For the text-containing cell, return its midpoint in (X, Y) coordinate format. 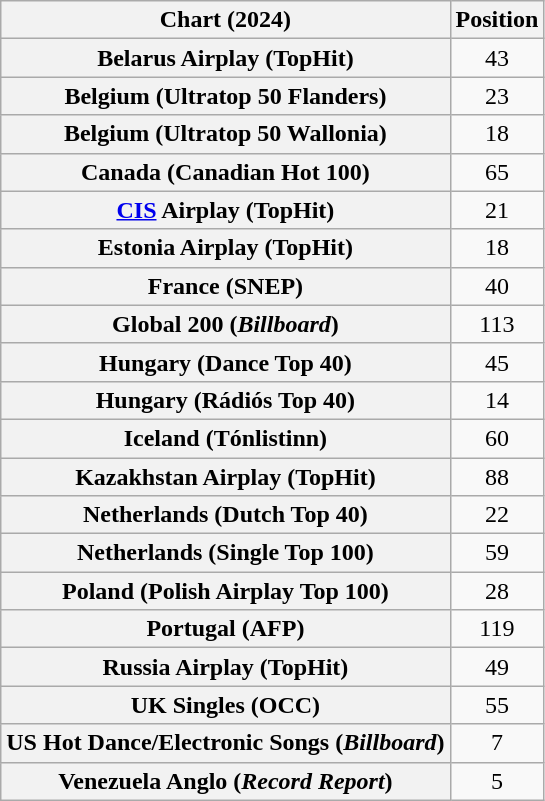
Chart (2024) (226, 20)
Belgium (Ultratop 50 Flanders) (226, 96)
Belgium (Ultratop 50 Wallonia) (226, 134)
CIS Airplay (TopHit) (226, 210)
40 (497, 286)
88 (497, 477)
Canada (Canadian Hot 100) (226, 172)
UK Singles (OCC) (226, 705)
Hungary (Rádiós Top 40) (226, 400)
55 (497, 705)
59 (497, 553)
Position (497, 20)
Poland (Polish Airplay Top 100) (226, 591)
22 (497, 515)
7 (497, 743)
Global 200 (Billboard) (226, 324)
113 (497, 324)
43 (497, 58)
US Hot Dance/Electronic Songs (Billboard) (226, 743)
28 (497, 591)
119 (497, 629)
France (SNEP) (226, 286)
Belarus Airplay (TopHit) (226, 58)
Kazakhstan Airplay (TopHit) (226, 477)
Hungary (Dance Top 40) (226, 362)
21 (497, 210)
Russia Airplay (TopHit) (226, 667)
Netherlands (Single Top 100) (226, 553)
Estonia Airplay (TopHit) (226, 248)
60 (497, 438)
Portugal (AFP) (226, 629)
5 (497, 781)
Iceland (Tónlistinn) (226, 438)
45 (497, 362)
23 (497, 96)
65 (497, 172)
14 (497, 400)
Netherlands (Dutch Top 40) (226, 515)
Venezuela Anglo (Record Report) (226, 781)
49 (497, 667)
